Extract the [x, y] coordinate from the center of the cell holding the provided text.  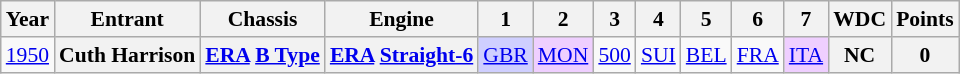
WDC [860, 19]
MON [564, 55]
1 [506, 19]
6 [758, 19]
1950 [28, 55]
7 [806, 19]
Entrant [127, 19]
Engine [402, 19]
GBR [506, 55]
FRA [758, 55]
Points [925, 19]
0 [925, 55]
SUI [658, 55]
Chassis [262, 19]
BEL [706, 55]
ERA Straight-6 [402, 55]
NC [860, 55]
500 [614, 55]
5 [706, 19]
ERA B Type [262, 55]
ITA [806, 55]
Cuth Harrison [127, 55]
4 [658, 19]
3 [614, 19]
Year [28, 19]
2 [564, 19]
